Search for the cell housing the specified text and yield its (x, y) center coordinate. 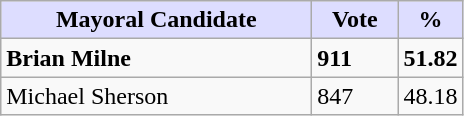
Brian Milne (156, 58)
Mayoral Candidate (156, 20)
847 (355, 96)
Michael Sherson (156, 96)
48.18 (430, 96)
51.82 (430, 58)
Vote (355, 20)
% (430, 20)
911 (355, 58)
